Search for the cell housing the specified text and yield its [x, y] center coordinate. 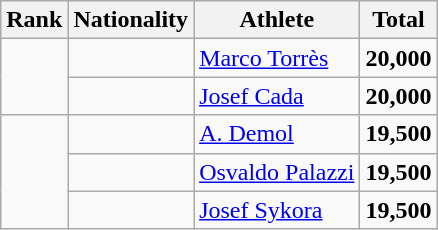
Athlete [277, 20]
Josef Sykora [277, 210]
Nationality [131, 20]
Rank [34, 20]
Osvaldo Palazzi [277, 172]
Josef Cada [277, 96]
Marco Torrès [277, 58]
Total [398, 20]
A. Demol [277, 134]
